Search for the cell housing the specified text and yield its (X, Y) center coordinate. 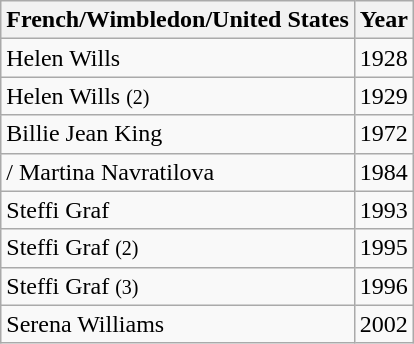
Steffi Graf (2) (178, 248)
1928 (384, 58)
French/Wimbledon/United States (178, 20)
Steffi Graf (3) (178, 286)
Steffi Graf (178, 210)
1972 (384, 134)
1984 (384, 172)
1995 (384, 248)
Helen Wills (2) (178, 96)
2002 (384, 324)
/ Martina Navratilova (178, 172)
1993 (384, 210)
Helen Wills (178, 58)
Billie Jean King (178, 134)
Serena Williams (178, 324)
1996 (384, 286)
Year (384, 20)
1929 (384, 96)
